Extract the [X, Y] coordinate from the center of the cell holding the provided text.  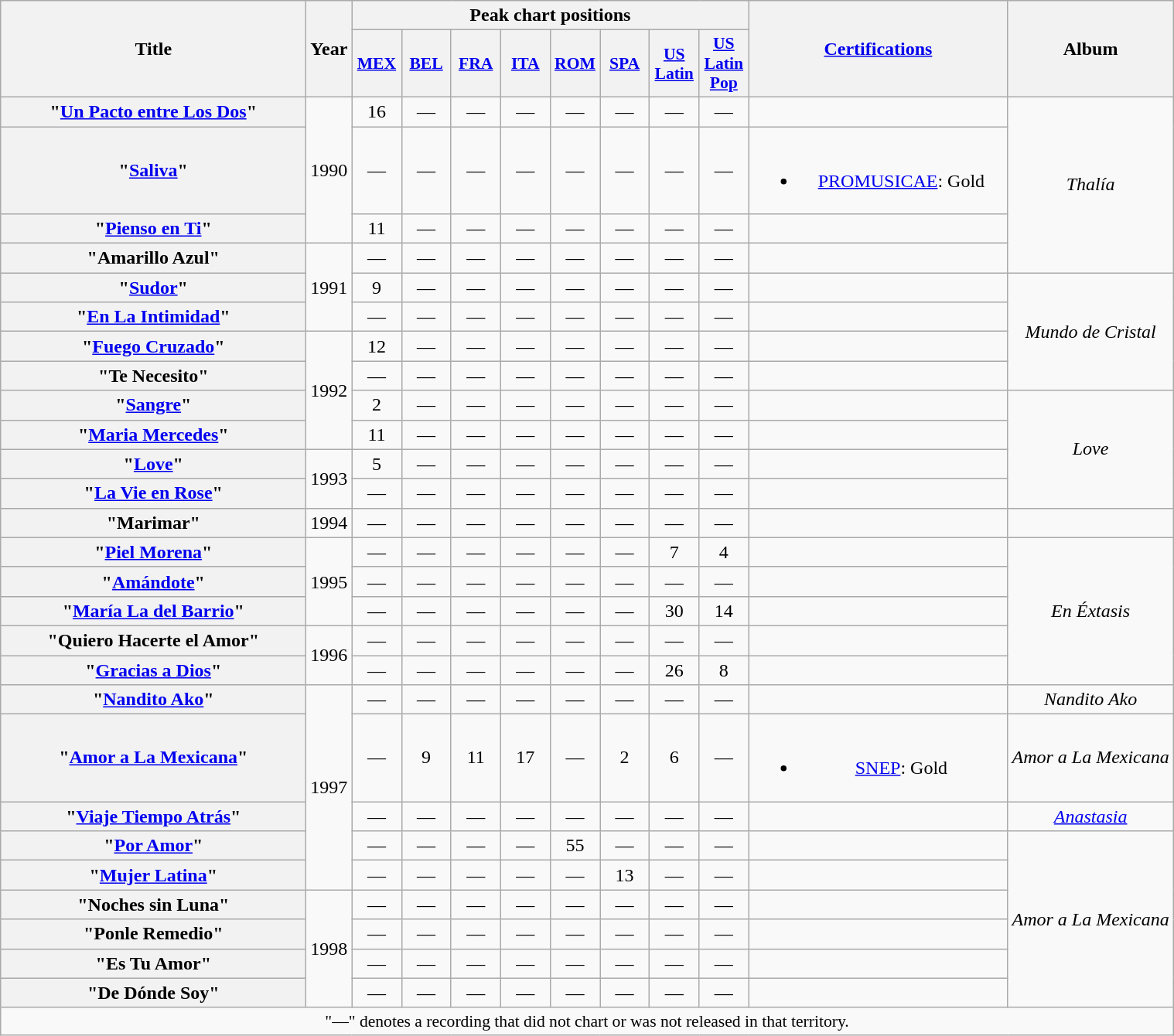
"Amor a La Mexicana" [153, 758]
8 [724, 670]
"Te Necesito" [153, 376]
SNEP: Gold [879, 758]
"Nandito Ako" [153, 700]
1992 [329, 390]
Nandito Ako [1090, 700]
"Es Tu Amor" [153, 963]
Thalía [1090, 184]
"Sudor" [153, 288]
FRA [476, 63]
1996 [329, 655]
14 [724, 611]
Year [329, 49]
ITA [525, 63]
Album [1090, 49]
En Éxtasis [1090, 611]
16 [377, 111]
55 [575, 846]
13 [625, 875]
"Amarillo Azul" [153, 258]
30 [674, 611]
"Ponle Remedio" [153, 934]
PROMUSICAE: Gold [879, 170]
SPA [625, 63]
Certifications [879, 49]
MEX [377, 63]
"Quiero Hacerte el Amor" [153, 640]
Anastasia [1090, 816]
17 [525, 758]
1994 [329, 523]
"Noches sin Luna" [153, 905]
"Pienso en Ti" [153, 229]
"—" denotes a recording that did not chart or was not released in that territory. [588, 1021]
"Viaje Tiempo Atrás" [153, 816]
"Por Amor" [153, 846]
Love [1090, 449]
12 [377, 346]
26 [674, 670]
"Un Pacto entre Los Dos" [153, 111]
1993 [329, 479]
Peak chart positions [551, 15]
1991 [329, 288]
"Saliva" [153, 170]
"En La Intimidad" [153, 317]
"Love" [153, 464]
USLatinPop [724, 63]
"Gracias a Dios" [153, 670]
1995 [329, 581]
Title [153, 49]
7 [674, 552]
1997 [329, 787]
1998 [329, 949]
"La Vie en Rose" [153, 493]
1990 [329, 170]
"Piel Morena" [153, 552]
"Marimar" [153, 523]
"Fuego Cruzado" [153, 346]
6 [674, 758]
BEL [426, 63]
"De Dónde Soy" [153, 993]
4 [724, 552]
Mundo de Cristal [1090, 332]
"Maria Mercedes" [153, 435]
"María La del Barrio" [153, 611]
"Mujer Latina" [153, 875]
USLatin [674, 63]
"Amándote" [153, 581]
"Sangre" [153, 405]
5 [377, 464]
ROM [575, 63]
